Search for the cell housing the specified text and yield its (X, Y) center coordinate. 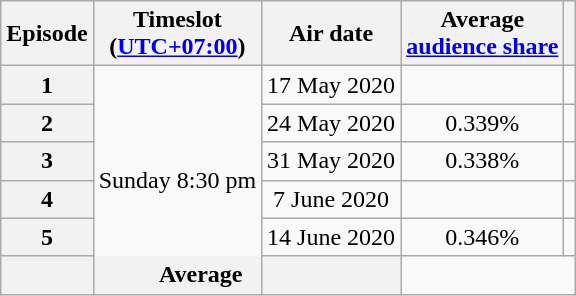
14 June 2020 (332, 237)
24 May 2020 (332, 123)
4 (47, 199)
1 (47, 85)
0.339% (482, 123)
Average (201, 275)
17 May 2020 (332, 85)
3 (47, 161)
Air date (332, 34)
5 (47, 237)
0.346% (482, 237)
Episode (47, 34)
2 (47, 123)
Averageaudience share (482, 34)
7 June 2020 (332, 199)
Timeslot(UTC+07:00) (177, 34)
0.338% (482, 161)
Sunday 8:30 pm (177, 180)
31 May 2020 (332, 161)
